For the text-containing cell, return its midpoint in (x, y) coordinate format. 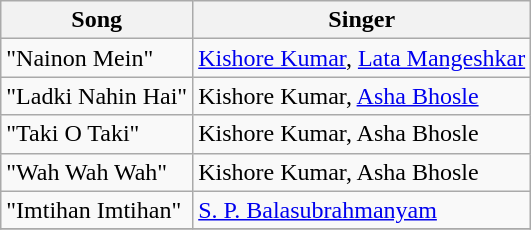
Singer (362, 20)
Kishore Kumar, Lata Mangeshkar (362, 58)
"Nainon Mein" (97, 58)
"Taki O Taki" (97, 134)
"Wah Wah Wah" (97, 172)
Song (97, 20)
"Ladki Nahin Hai" (97, 96)
S. P. Balasubrahmanyam (362, 210)
"Imtihan Imtihan" (97, 210)
